From the cell containing the given text, extract its center point as (X, Y) coordinate. 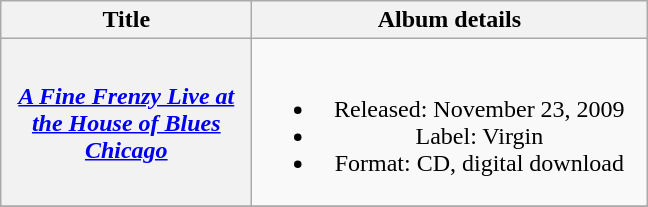
Title (126, 20)
Released: November 23, 2009Label: VirginFormat: CD, digital download (450, 122)
A Fine Frenzy Live at the House of Blues Chicago (126, 122)
Album details (450, 20)
